Find where the given text appears and provide that cell's center as (X, Y) coordinate. 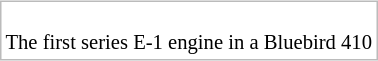
The first series E-1 engine in a Bluebird 410 (189, 32)
